Return (X, Y) of the center of cell containing provided text 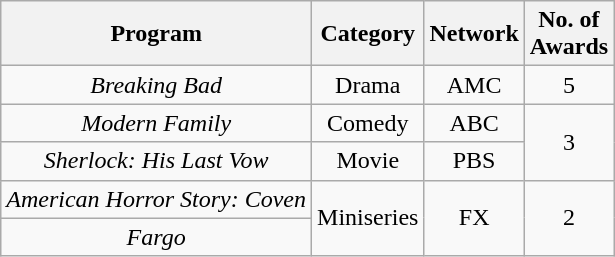
Sherlock: His Last Vow (156, 161)
No. ofAwards (568, 34)
Comedy (368, 123)
ABC (474, 123)
2 (568, 218)
Modern Family (156, 123)
Miniseries (368, 218)
Breaking Bad (156, 85)
Category (368, 34)
Program (156, 34)
Movie (368, 161)
PBS (474, 161)
Network (474, 34)
Fargo (156, 237)
Drama (368, 85)
5 (568, 85)
FX (474, 218)
3 (568, 142)
American Horror Story: Coven (156, 199)
AMC (474, 85)
